Detect which cell encompasses the target text, then output its [X, Y] center coordinate. 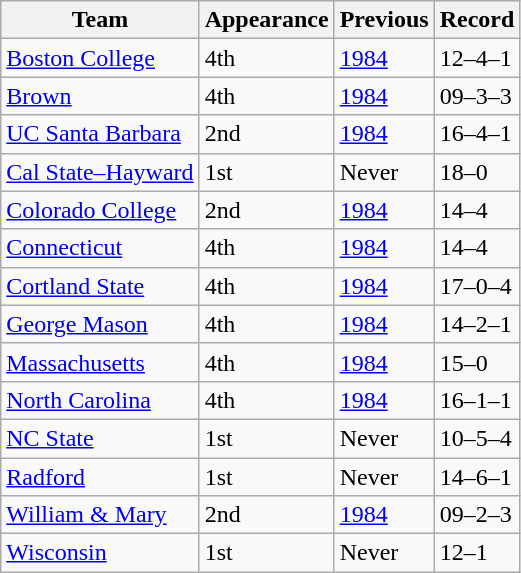
George Mason [100, 324]
Appearance [266, 20]
Radford [100, 477]
North Carolina [100, 400]
12–1 [477, 553]
Massachusetts [100, 362]
10–5–4 [477, 438]
09–2–3 [477, 515]
Connecticut [100, 248]
Record [477, 20]
Team [100, 20]
16–1–1 [477, 400]
15–0 [477, 362]
Cal State–Hayward [100, 172]
William & Mary [100, 515]
12–4–1 [477, 58]
Previous [384, 20]
UC Santa Barbara [100, 134]
Wisconsin [100, 553]
16–4–1 [477, 134]
14–6–1 [477, 477]
14–2–1 [477, 324]
Cortland State [100, 286]
09–3–3 [477, 96]
Colorado College [100, 210]
18–0 [477, 172]
Boston College [100, 58]
Brown [100, 96]
17–0–4 [477, 286]
NC State [100, 438]
